Return (X, Y) of the center of cell containing provided text 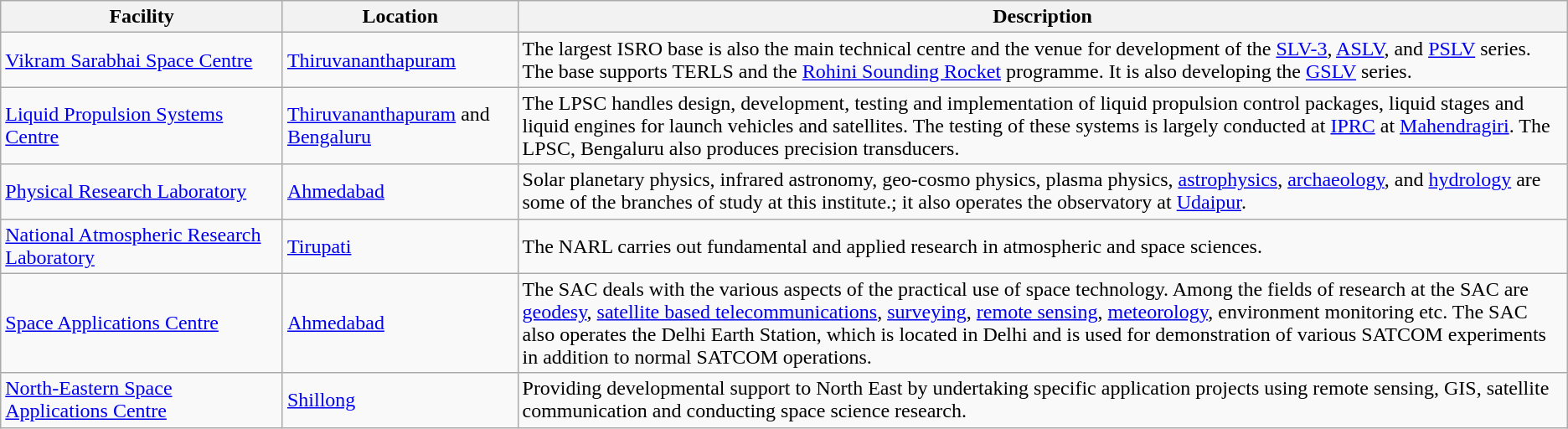
Space Applications Centre (142, 323)
The NARL carries out fundamental and applied research in atmospheric and space sciences. (1042, 246)
National Atmospheric Research Laboratory (142, 246)
Shillong (400, 401)
Vikram Sarabhai Space Centre (142, 60)
Thiruvananthapuram and Bengaluru (400, 126)
Physical Research Laboratory (142, 191)
Description (1042, 17)
Location (400, 17)
North-Eastern Space Applications Centre (142, 401)
Liquid Propulsion Systems Centre (142, 126)
Facility (142, 17)
Tirupati (400, 246)
Thiruvananthapuram (400, 60)
